Detect which cell encompasses the target text, then output its (X, Y) center coordinate. 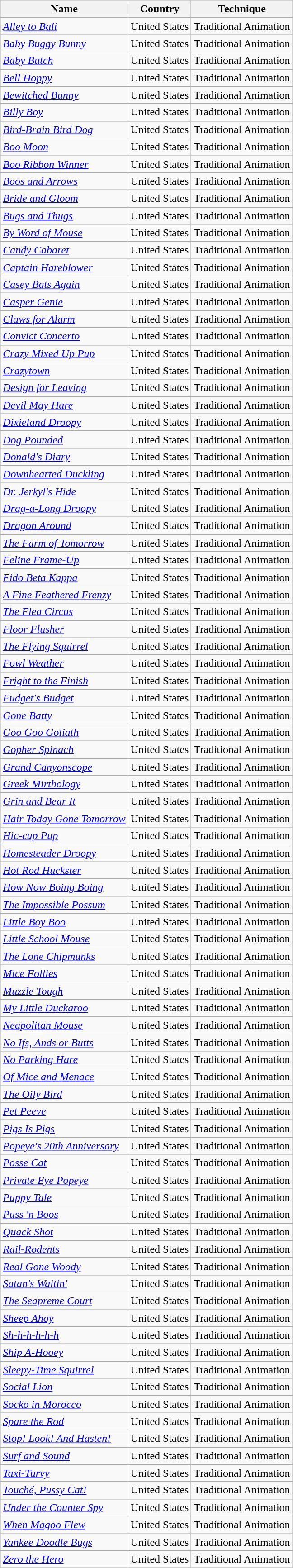
How Now Boing Boing (64, 887)
Of Mice and Menace (64, 1077)
No Ifs, Ands or Butts (64, 1042)
Ship A-Hooey (64, 1353)
Name (64, 9)
Feline Frame-Up (64, 560)
Hic-cup Pup (64, 836)
Boos and Arrows (64, 181)
No Parking Hare (64, 1060)
Country (160, 9)
The Oily Bird (64, 1094)
Captain Hareblower (64, 267)
Taxi-Turvy (64, 1473)
Pet Peeve (64, 1111)
Claws for Alarm (64, 319)
Sh-h-h-h-h-h (64, 1335)
Homesteader Droopy (64, 853)
Socko in Morocco (64, 1404)
Popeye's 20th Anniversary (64, 1146)
Convict Concerto (64, 336)
Greek Mirthology (64, 784)
When Magoo Flew (64, 1525)
Candy Cabaret (64, 250)
Drag-a-Long Droopy (64, 509)
Bewitched Bunny (64, 95)
The Impossible Possum (64, 905)
The Flea Circus (64, 612)
Bird-Brain Bird Dog (64, 129)
A Fine Feathered Frenzy (64, 595)
Spare the Rod (64, 1421)
Casper Genie (64, 302)
Dragon Around (64, 526)
Fowl Weather (64, 663)
Little Boy Boo (64, 922)
Rail-Rodents (64, 1249)
Dixieland Droopy (64, 422)
By Word of Mouse (64, 233)
Technique (242, 9)
Boo Ribbon Winner (64, 164)
Little School Mouse (64, 939)
Sleepy-Time Squirrel (64, 1370)
The Flying Squirrel (64, 646)
Gopher Spinach (64, 749)
Fido Beta Kappa (64, 577)
Grin and Bear It (64, 801)
Baby Buggy Bunny (64, 43)
Touché, Pussy Cat! (64, 1490)
Satan's Waitin' (64, 1283)
Quack Shot (64, 1232)
Crazy Mixed Up Pup (64, 353)
Devil May Hare (64, 405)
Muzzle Tough (64, 991)
Puppy Tale (64, 1197)
Neapolitan Mouse (64, 1025)
Dr. Jerkyl's Hide (64, 491)
Floor Flusher (64, 629)
Casey Bats Again (64, 285)
Fudget's Budget (64, 698)
Posse Cat (64, 1163)
Fright to the Finish (64, 681)
Pigs Is Pigs (64, 1129)
Hot Rod Huckster (64, 870)
Bride and Gloom (64, 198)
Sheep Ahoy (64, 1318)
Dog Pounded (64, 439)
Mice Follies (64, 973)
Yankee Doodle Bugs (64, 1542)
Puss 'n Boos (64, 1215)
The Farm of Tomorrow (64, 543)
Baby Butch (64, 61)
Boo Moon (64, 147)
The Lone Chipmunks (64, 956)
Alley to Bali (64, 26)
The Seapreme Court (64, 1301)
Crazytown (64, 371)
Zero the Hero (64, 1559)
Bugs and Thugs (64, 216)
Under the Counter Spy (64, 1507)
Surf and Sound (64, 1456)
Bell Hoppy (64, 78)
Hair Today Gone Tomorrow (64, 819)
Goo Goo Goliath (64, 732)
Billy Boy (64, 112)
Real Gone Woody (64, 1266)
Stop! Look! And Hasten! (64, 1439)
Social Lion (64, 1387)
Private Eye Popeye (64, 1180)
Gone Batty (64, 715)
Downhearted Duckling (64, 474)
Donald's Diary (64, 457)
Design for Leaving (64, 388)
Grand Canyonscope (64, 767)
My Little Duckaroo (64, 1008)
